Provide the (x, y) coordinate of the cell's center where the given text is located.  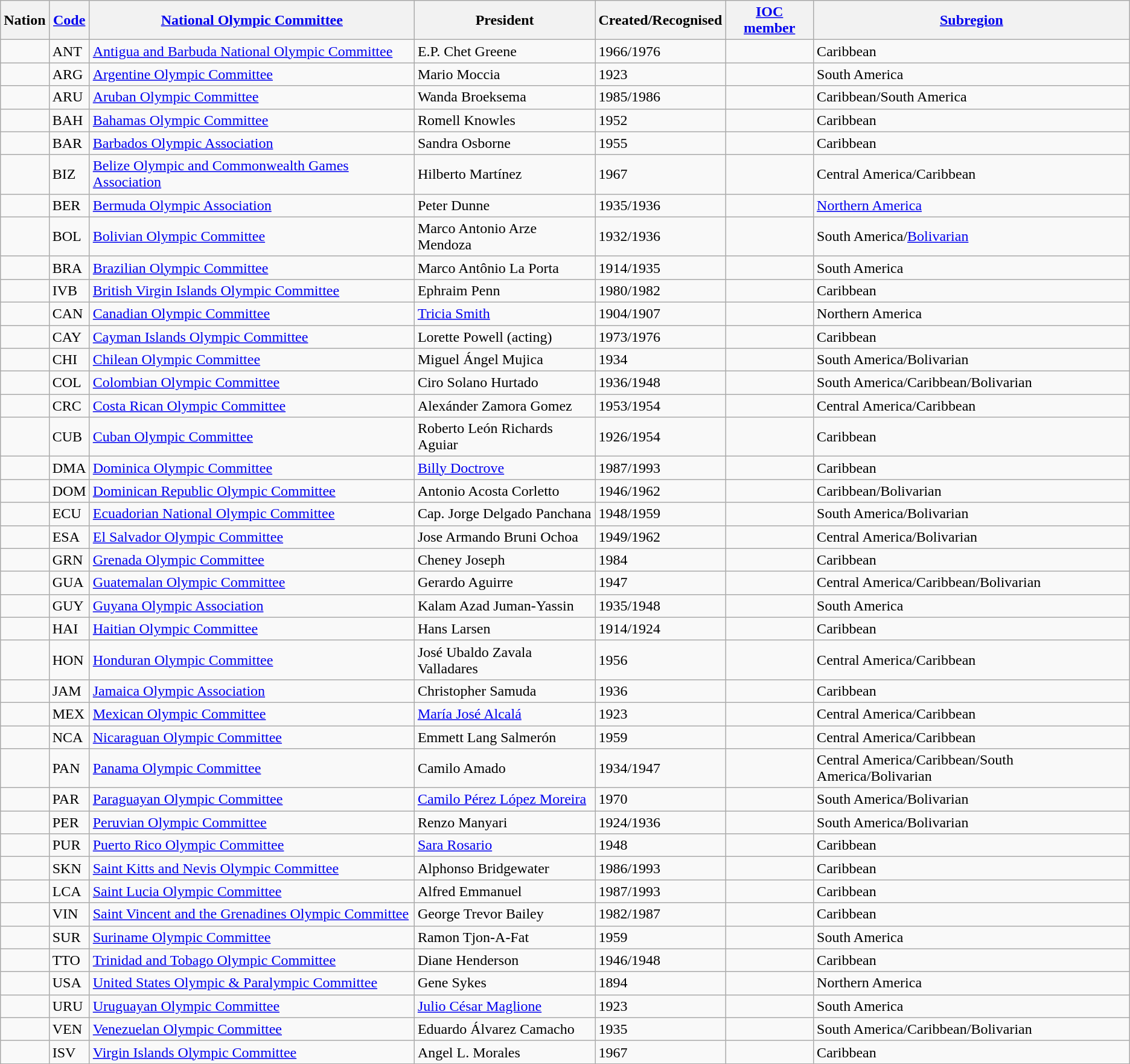
1966/1976 (660, 51)
Angel L. Morales (505, 1052)
Saint Vincent and the Grenadines Olympic Committee (252, 914)
1935/1936 (660, 205)
Sandra Osborne (505, 143)
Peter Dunne (505, 205)
Marco Antonio Arze Mendoza (505, 237)
Sara Rosario (505, 845)
Eduardo Álvarez Camacho (505, 1029)
Mexican Olympic Committee (252, 714)
Dominican Republic Olympic Committee (252, 491)
Grenada Olympic Committee (252, 560)
1936/1948 (660, 383)
Saint Kitts and Nevis Olympic Committee (252, 868)
1935 (660, 1029)
Uruguayan Olympic Committee (252, 1006)
Gene Sykes (505, 983)
GRN (69, 560)
Alphonso Bridgewater (505, 868)
Julio César Maglione (505, 1006)
1935/1948 (660, 606)
Hans Larsen (505, 629)
Kalam Azad Juman-Yassin (505, 606)
Nicaraguan Olympic Committee (252, 737)
SUR (69, 937)
Puerto Rico Olympic Committee (252, 845)
Guyana Olympic Association (252, 606)
Bahamas Olympic Committee (252, 120)
1980/1982 (660, 290)
PAR (69, 800)
1914/1924 (660, 629)
1985/1986 (660, 97)
President (505, 21)
Suriname Olympic Committee (252, 937)
Nation (25, 21)
1948/1959 (660, 514)
Antonio Acosta Corletto (505, 491)
Panama Olympic Committee (252, 768)
Jamaica Olympic Association (252, 691)
Peruvian Olympic Committee (252, 822)
Lorette Powell (acting) (505, 336)
1970 (660, 800)
DOM (69, 491)
Costa Rican Olympic Committee (252, 406)
ANT (69, 51)
PAN (69, 768)
BOL (69, 237)
Dominica Olympic Committee (252, 468)
Code (69, 21)
Caribbean/South America (972, 97)
JAM (69, 691)
Gerardo Aguirre (505, 583)
LCA (69, 891)
SKN (69, 868)
GUY (69, 606)
1924/1936 (660, 822)
1956 (660, 659)
Saint Lucia Olympic Committee (252, 891)
Aruban Olympic Committee (252, 97)
1936 (660, 691)
1904/1907 (660, 313)
Ephraim Penn (505, 290)
Camilo Pérez López Moreira (505, 800)
Colombian Olympic Committee (252, 383)
Marco Antônio La Porta (505, 268)
1947 (660, 583)
1982/1987 (660, 914)
1986/1993 (660, 868)
Central America/Bolivarian (972, 537)
Subregion (972, 21)
1955 (660, 143)
VIN (69, 914)
ESA (69, 537)
Cheney Joseph (505, 560)
Hilberto Martínez (505, 174)
ECU (69, 514)
1952 (660, 120)
CAN (69, 313)
1914/1935 (660, 268)
DMA (69, 468)
IVB (69, 290)
Haitian Olympic Committee (252, 629)
Roberto León Richards Aguiar (505, 437)
Honduran Olympic Committee (252, 659)
Emmett Lang Salmerón (505, 737)
Barbados Olympic Association (252, 143)
Paraguayan Olympic Committee (252, 800)
PER (69, 822)
Miguel Ángel Mujica (505, 360)
Ecuadorian National Olympic Committee (252, 514)
Argentine Olympic Committee (252, 74)
Bermuda Olympic Association (252, 205)
USA (69, 983)
1973/1976 (660, 336)
PUR (69, 845)
Bolivian Olympic Committee (252, 237)
Brazilian Olympic Committee (252, 268)
COL (69, 383)
Cuban Olympic Committee (252, 437)
Central America/Caribbean/Bolivarian (972, 583)
Cayman Islands Olympic Committee (252, 336)
BER (69, 205)
British Virgin Islands Olympic Committee (252, 290)
Diane Henderson (505, 960)
Alexánder Zamora Gomez (505, 406)
Created/Recognised (660, 21)
Caribbean/Bolivarian (972, 491)
1934 (660, 360)
HON (69, 659)
George Trevor Bailey (505, 914)
José Ubaldo Zavala Valladares (505, 659)
Billy Doctrove (505, 468)
Romell Knowles (505, 120)
Antigua and Barbuda National Olympic Committee (252, 51)
CRC (69, 406)
HAI (69, 629)
Belize Olympic and Commonwealth Games Association (252, 174)
BAH (69, 120)
Ciro Solano Hurtado (505, 383)
1946/1962 (660, 491)
Renzo Manyari (505, 822)
Cap. Jorge Delgado Panchana (505, 514)
Jose Armando Bruni Ochoa (505, 537)
1894 (660, 983)
Chilean Olympic Committee (252, 360)
BRA (69, 268)
Wanda Broeksema (505, 97)
1926/1954 (660, 437)
ISV (69, 1052)
BAR (69, 143)
ARG (69, 74)
National Olympic Committee (252, 21)
Canadian Olympic Committee (252, 313)
BIZ (69, 174)
Trinidad and Tobago Olympic Committee (252, 960)
Alfred Emmanuel (505, 891)
CHI (69, 360)
TTO (69, 960)
1934/1947 (660, 768)
GUA (69, 583)
Virgin Islands Olympic Committee (252, 1052)
Guatemalan Olympic Committee (252, 583)
Tricia Smith (505, 313)
Venezuelan Olympic Committee (252, 1029)
Central America/Caribbean/South America/Bolivarian (972, 768)
1948 (660, 845)
1949/1962 (660, 537)
CUB (69, 437)
Mario Moccia (505, 74)
NCA (69, 737)
María José Alcalá (505, 714)
ARU (69, 97)
Camilo Amado (505, 768)
1932/1936 (660, 237)
Ramon Tjon-A-Fat (505, 937)
VEN (69, 1029)
CAY (69, 336)
1946/1948 (660, 960)
Christopher Samuda (505, 691)
1984 (660, 560)
IOC member (770, 21)
E.P. Chet Greene (505, 51)
United States Olympic & Paralympic Committee (252, 983)
1953/1954 (660, 406)
El Salvador Olympic Committee (252, 537)
MEX (69, 714)
URU (69, 1006)
